Return the [x, y] coordinate for the center point of the cell that contains the specified text.  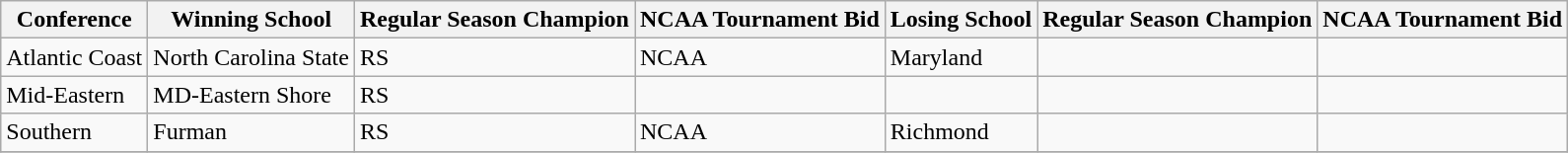
Mid-Eastern [75, 95]
Maryland [961, 57]
Losing School [961, 20]
Conference [75, 20]
Winning School [251, 20]
Atlantic Coast [75, 57]
Richmond [961, 132]
North Carolina State [251, 57]
MD-Eastern Shore [251, 95]
Southern [75, 132]
Furman [251, 132]
